Return (X, Y) of the center of cell containing provided text 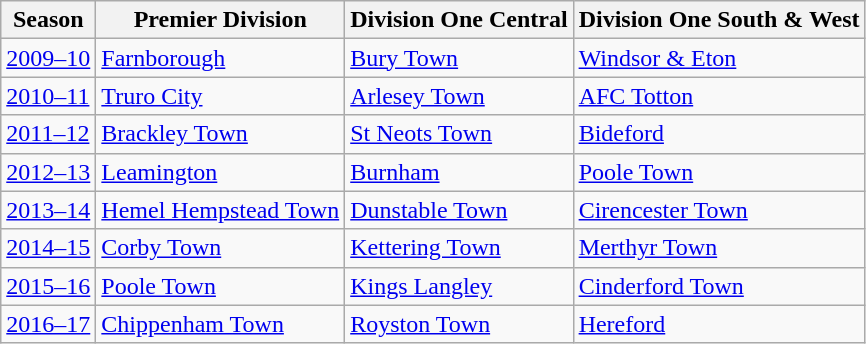
2009–10 (48, 58)
Corby Town (220, 248)
Chippenham Town (220, 324)
Brackley Town (220, 134)
Bideford (719, 134)
Hereford (719, 324)
Leamington (220, 172)
AFC Totton (719, 96)
2010–11 (48, 96)
Farnborough (220, 58)
Bury Town (459, 58)
Truro City (220, 96)
2011–12 (48, 134)
Arlesey Town (459, 96)
Burnham (459, 172)
Division One Central (459, 20)
Premier Division (220, 20)
Windsor & Eton (719, 58)
2015–16 (48, 286)
Hemel Hempstead Town (220, 210)
Dunstable Town (459, 210)
2016–17 (48, 324)
Cinderford Town (719, 286)
St Neots Town (459, 134)
2012–13 (48, 172)
2014–15 (48, 248)
Division One South & West (719, 20)
Cirencester Town (719, 210)
Season (48, 20)
Royston Town (459, 324)
Kings Langley (459, 286)
Merthyr Town (719, 248)
Kettering Town (459, 248)
2013–14 (48, 210)
